Search for the cell housing the specified text and yield its (X, Y) center coordinate. 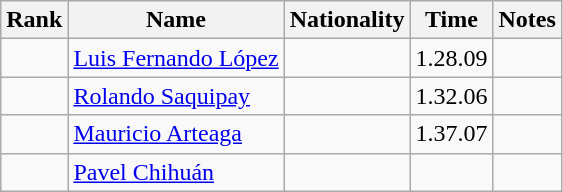
Mauricio Arteaga (176, 134)
Name (176, 20)
Pavel Chihuán (176, 172)
1.37.07 (452, 134)
Time (452, 20)
Rolando Saquipay (176, 96)
1.32.06 (452, 96)
Luis Fernando López (176, 58)
Notes (527, 20)
Rank (34, 20)
Nationality (347, 20)
1.28.09 (452, 58)
